Search for the cell housing the specified text and yield its (X, Y) center coordinate. 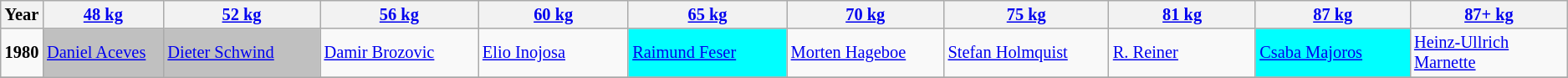
60 kg (554, 14)
1980 (22, 53)
87 kg (1333, 14)
Daniel Aceves (103, 53)
52 kg (241, 14)
75 kg (1027, 14)
Year (22, 14)
81 kg (1182, 14)
Damir Brozovic (400, 53)
Raimund Feser (707, 53)
65 kg (707, 14)
87+ kg (1489, 14)
Dieter Schwind (241, 53)
Csaba Majoros (1333, 53)
Heinz-Ullrich Marnette (1489, 53)
56 kg (400, 14)
Morten Hageboe (866, 53)
Stefan Holmquist (1027, 53)
R. Reiner (1182, 53)
48 kg (103, 14)
Elio Inojosa (554, 53)
70 kg (866, 14)
